Return the [x, y] coordinate for the center point of the cell that contains the specified text.  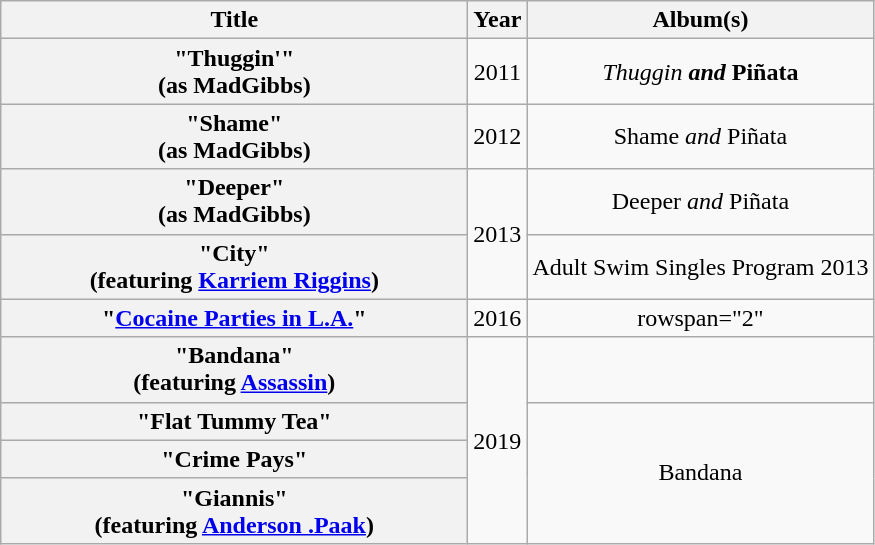
"Bandana" (featuring Assassin) [234, 370]
Shame and Piñata [700, 136]
Title [234, 20]
"Thuggin'"(as MadGibbs) [234, 72]
Thuggin and Piñata [700, 72]
2012 [498, 136]
"Deeper"(as MadGibbs) [234, 202]
2013 [498, 234]
Adult Swim Singles Program 2013 [700, 266]
2011 [498, 72]
"Giannis" (featuring Anderson .Paak) [234, 510]
"Crime Pays" [234, 459]
"Shame"(as MadGibbs) [234, 136]
rowspan="2" [700, 318]
"City"(featuring Karriem Riggins) [234, 266]
Album(s) [700, 20]
"Flat Tummy Tea" [234, 421]
Year [498, 20]
2019 [498, 440]
2016 [498, 318]
Bandana [700, 472]
"Cocaine Parties in L.A." [234, 318]
Deeper and Piñata [700, 202]
